Provide the (X, Y) coordinate of the cell's center where the given text is located.  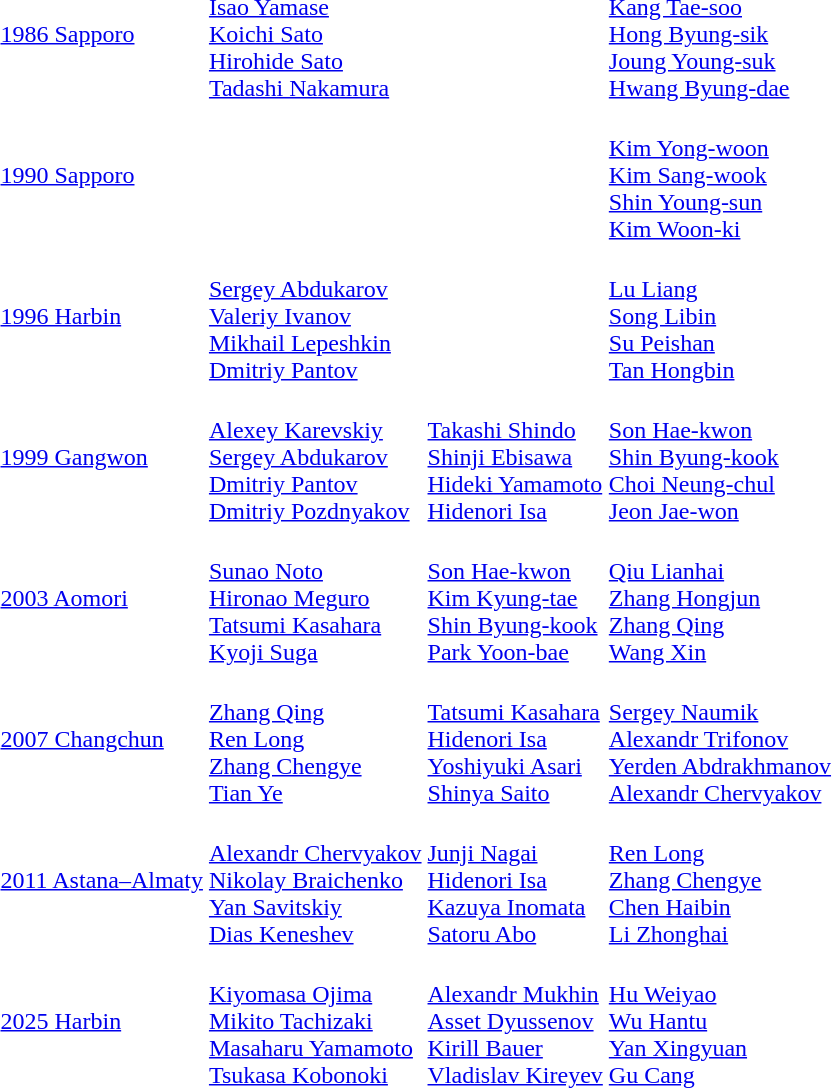
Son Hae-kwonKim Kyung-taeShin Byung-kookPark Yoon-bae (515, 598)
Lu LiangSong LibinSu PeishanTan Hongbin (720, 316)
Ren LongZhang ChengyeChen HaibinLi Zhonghai (720, 880)
Sunao NotoHironao MeguroTatsumi KasaharaKyoji Suga (315, 598)
Alexandr ChervyakovNikolay BraichenkoYan SavitskiyDias Keneshev (315, 880)
Sergey NaumikAlexandr TrifonovYerden AbdrakhmanovAlexandr Chervyakov (720, 739)
Alexey KarevskiySergey AbdukarovDmitriy PantovDmitriy Pozdnyakov (315, 457)
Junji NagaiHidenori IsaKazuya InomataSatoru Abo (515, 880)
Qiu LianhaiZhang HongjunZhang QingWang Xin (720, 598)
Kim Yong-woonKim Sang-wookShin Young-sunKim Woon-ki (720, 175)
Tatsumi KasaharaHidenori IsaYoshiyuki AsariShinya Saito (515, 739)
Son Hae-kwonShin Byung-kookChoi Neung-chulJeon Jae-won (720, 457)
Zhang QingRen LongZhang ChengyeTian Ye (315, 739)
Takashi ShindoShinji EbisawaHideki YamamotoHidenori Isa (515, 457)
Sergey AbdukarovValeriy IvanovMikhail LepeshkinDmitriy Pantov (315, 316)
